Scan for the cell matching the given text and deliver its [x, y] coordinate at center. 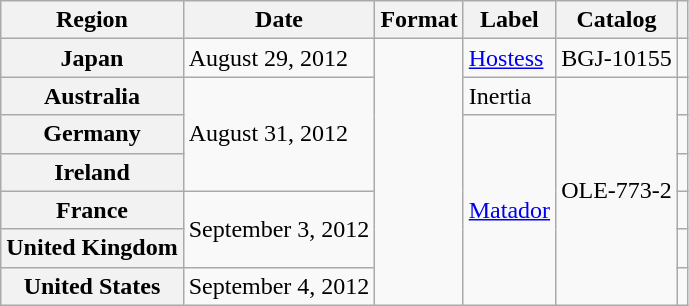
Catalog [617, 20]
September 4, 2012 [279, 286]
Format [419, 20]
Label [509, 20]
August 29, 2012 [279, 58]
France [92, 210]
September 3, 2012 [279, 229]
Date [279, 20]
Ireland [92, 172]
United Kingdom [92, 248]
OLE-773-2 [617, 191]
BGJ-10155 [617, 58]
Germany [92, 134]
Matador [509, 210]
Hostess [509, 58]
August 31, 2012 [279, 134]
Australia [92, 96]
United States [92, 286]
Region [92, 20]
Inertia [509, 96]
Japan [92, 58]
